Scan for the cell matching the given text and deliver its (x, y) coordinate at center. 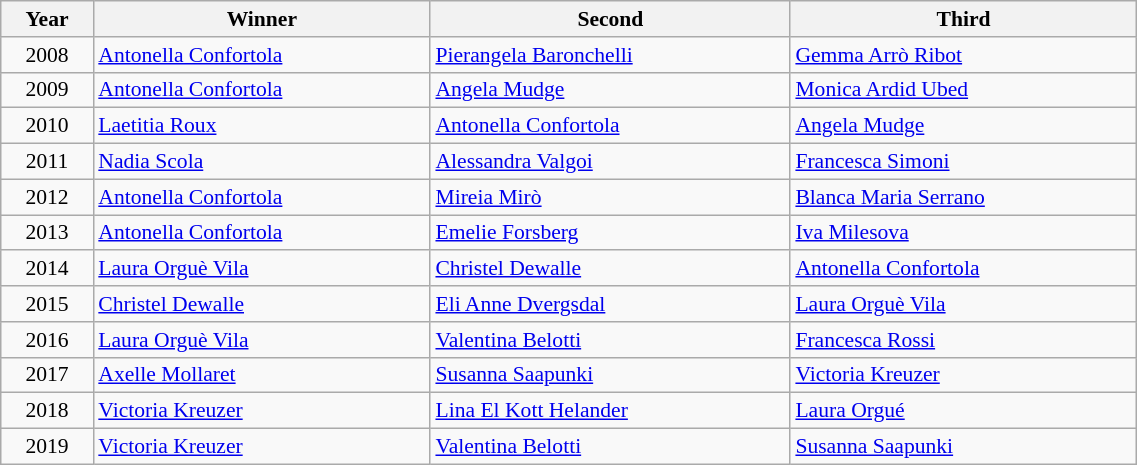
Alessandra Valgoi (610, 162)
Gemma Arrò Ribot (963, 55)
Winner (262, 19)
Francesca Rossi (963, 340)
2008 (48, 55)
Year (48, 19)
Laura Orgué (963, 411)
2018 (48, 411)
Francesca Simoni (963, 162)
2009 (48, 90)
2013 (48, 233)
Pierangela Baronchelli (610, 55)
Blanca Maria Serrano (963, 197)
2016 (48, 340)
Second (610, 19)
Eli Anne Dvergsdal (610, 304)
2010 (48, 126)
Axelle Mollaret (262, 375)
2015 (48, 304)
Iva Milesova (963, 233)
2019 (48, 447)
Mireia Mirò (610, 197)
Lina El Kott Helander (610, 411)
2014 (48, 269)
2011 (48, 162)
Monica Ardid Ubed (963, 90)
Nadia Scola (262, 162)
2017 (48, 375)
2012 (48, 197)
Emelie Forsberg (610, 233)
Third (963, 19)
Laetitia Roux (262, 126)
